Provide the [X, Y] coordinate of the cell's center where the given text is located.  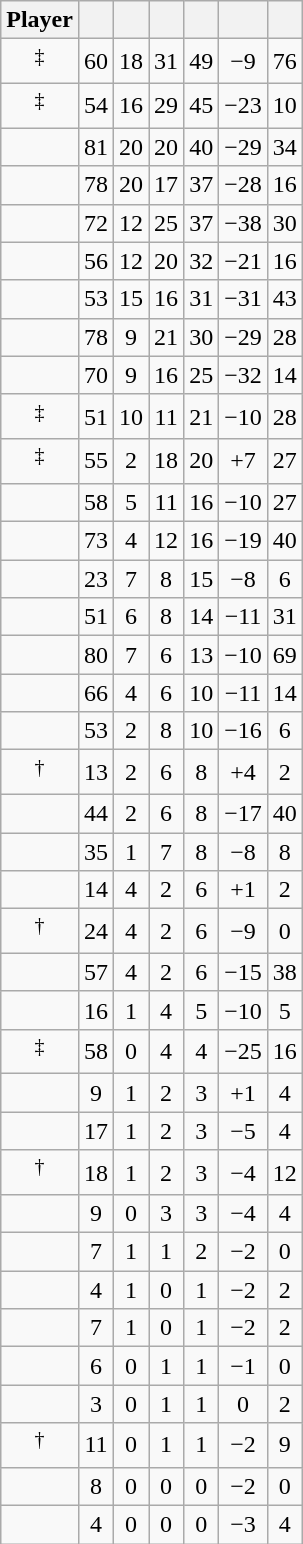
38 [284, 972]
72 [96, 223]
−23 [244, 106]
−21 [244, 261]
+4 [244, 772]
66 [96, 693]
32 [202, 261]
80 [96, 655]
60 [96, 62]
55 [96, 462]
−32 [244, 375]
56 [96, 261]
49 [202, 62]
Player [40, 20]
23 [96, 579]
−25 [244, 1052]
70 [96, 375]
−15 [244, 972]
76 [284, 62]
+7 [244, 462]
69 [284, 655]
−19 [244, 541]
45 [202, 106]
44 [96, 813]
54 [96, 106]
−1 [244, 1366]
−16 [244, 731]
29 [166, 106]
−5 [244, 1131]
57 [96, 972]
−31 [244, 299]
35 [96, 852]
−17 [244, 813]
81 [96, 147]
−3 [244, 1525]
−38 [244, 223]
34 [284, 147]
24 [96, 932]
43 [284, 299]
−28 [244, 185]
73 [96, 541]
